From the cell containing the given text, extract its center point as (X, Y) coordinate. 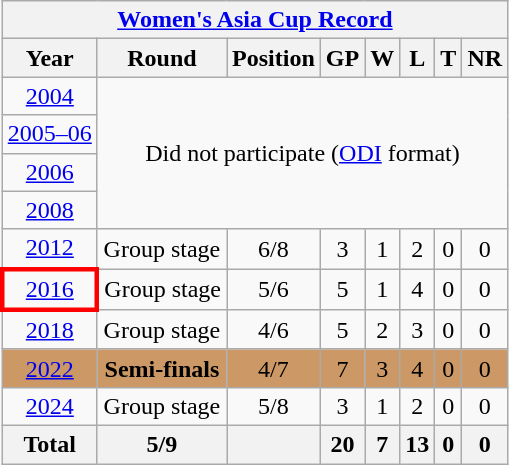
Did not participate (ODI format) (302, 153)
2006 (50, 172)
2016 (50, 290)
Position (274, 58)
Year (50, 58)
2022 (50, 368)
5/8 (274, 406)
20 (342, 444)
GP (342, 58)
5/9 (162, 444)
L (418, 58)
4/7 (274, 368)
5/6 (274, 290)
2008 (50, 210)
W (382, 58)
Women's Asia Cup Record (254, 20)
2024 (50, 406)
13 (418, 444)
Round (162, 58)
2018 (50, 330)
6/8 (274, 249)
T (448, 58)
2012 (50, 249)
4/6 (274, 330)
2005–06 (50, 134)
Total (50, 444)
Semi-finals (162, 368)
NR (485, 58)
2004 (50, 96)
